Capture the cell that displays the provided text and extract its [X, Y] central coordinate. 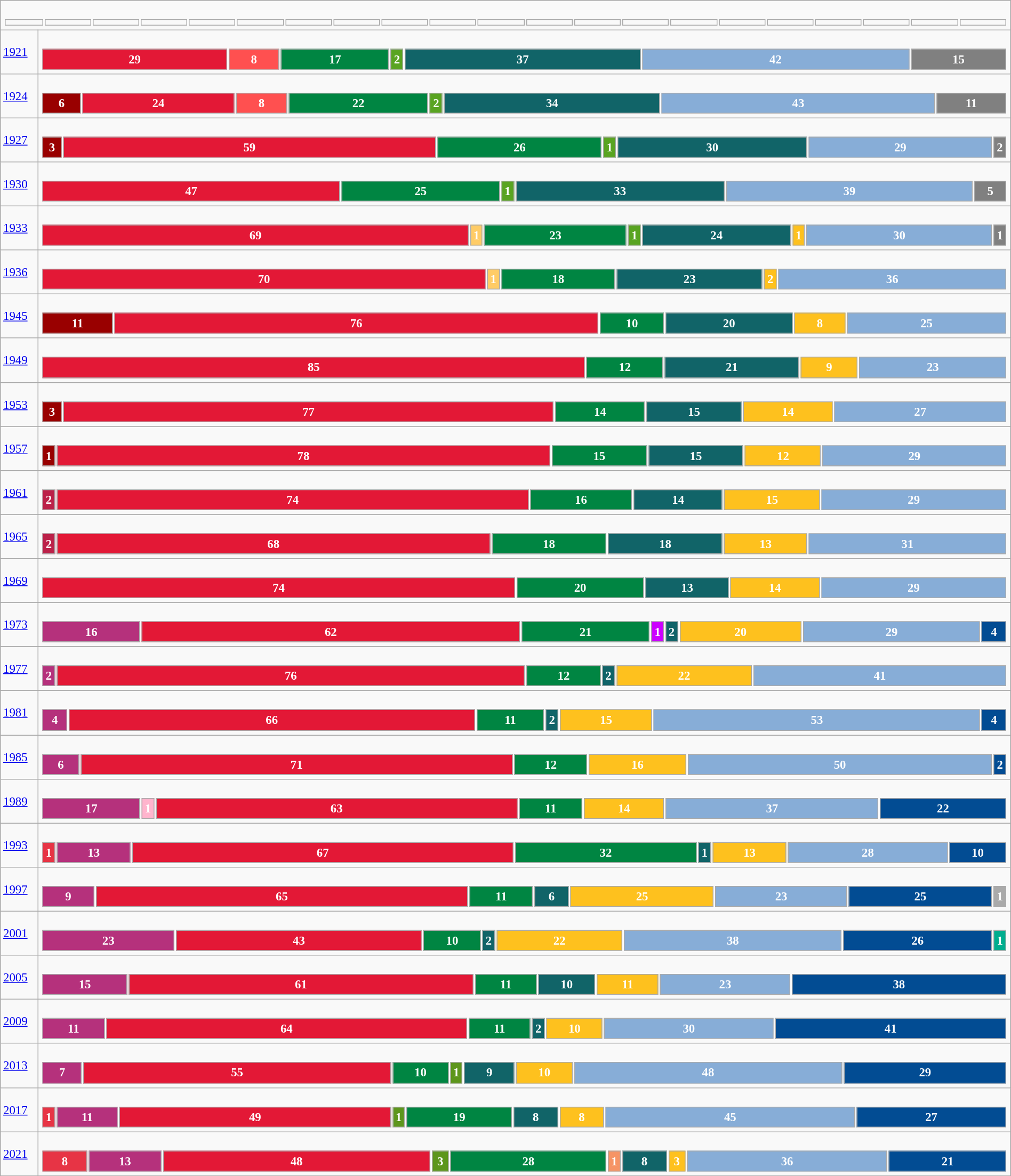
49 [255, 1117]
1977 [19, 668]
55 [237, 1073]
17 1 63 11 14 37 22 [524, 801]
39 [850, 191]
1921 [19, 52]
1965 [19, 536]
33 [620, 191]
2017 [19, 1110]
2 74 16 14 15 29 [524, 493]
85 [314, 368]
1 11 49 1 19 8 8 45 27 [524, 1110]
34 [552, 103]
11 64 11 2 10 30 41 [524, 1021]
7 [62, 1073]
2009 [19, 1021]
78 [303, 455]
2013 [19, 1066]
65 [282, 897]
64 [287, 1029]
6 71 12 16 50 2 [524, 757]
11 76 10 20 8 25 [524, 317]
29 8 17 2 37 42 15 [524, 52]
8 13 48 3 28 1 8 3 36 21 [524, 1154]
15 61 11 10 11 23 38 [524, 978]
2 68 18 18 13 31 [524, 536]
1953 [19, 404]
45 [731, 1117]
1985 [19, 757]
31 [907, 544]
71 [296, 764]
59 [250, 147]
1961 [19, 493]
23 43 10 2 22 38 26 1 [524, 933]
53 [817, 720]
2 76 12 2 22 41 [524, 668]
2001 [19, 933]
47 [191, 191]
1927 [19, 140]
32 [606, 852]
16 62 21 1 2 20 29 4 [524, 625]
70 1 18 23 2 36 [524, 272]
3 59 26 1 30 29 2 [524, 140]
1957 [19, 449]
1933 [19, 228]
4 66 11 2 15 53 4 [524, 713]
1936 [19, 272]
5 [990, 191]
1989 [19, 801]
69 [256, 236]
1997 [19, 889]
1945 [19, 317]
3 77 14 15 14 27 [524, 404]
1981 [19, 713]
77 [308, 412]
1949 [19, 360]
1969 [19, 581]
67 [323, 852]
42 [775, 59]
9 65 11 6 25 23 25 1 [524, 889]
1993 [19, 845]
61 [301, 984]
1973 [19, 625]
74 20 13 14 29 [524, 581]
2021 [19, 1154]
85 12 21 9 23 [524, 360]
1924 [19, 96]
2005 [19, 978]
70 [264, 279]
1930 [19, 184]
50 [840, 764]
47 25 1 33 39 5 [524, 184]
1 13 67 32 1 13 28 10 [524, 845]
7 55 10 1 9 10 48 29 [524, 1066]
66 [272, 720]
63 [336, 808]
62 [331, 632]
1 78 15 15 12 29 [524, 449]
6 24 8 22 2 34 43 11 [524, 96]
68 [273, 544]
19 [459, 1117]
69 1 23 1 24 1 30 1 [524, 228]
